Capture the cell that displays the provided text and extract its (X, Y) central coordinate. 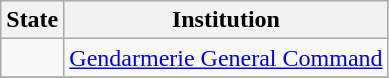
Gendarmerie General Command (226, 58)
State (32, 20)
Institution (226, 20)
